Capture the cell that displays the provided text and extract its (X, Y) central coordinate. 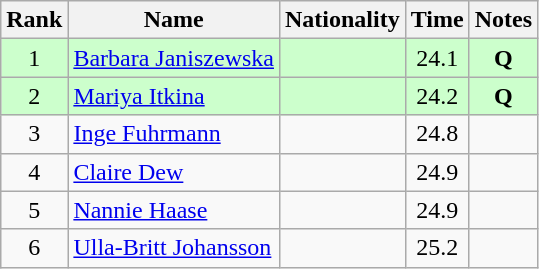
5 (34, 210)
1 (34, 58)
Inge Fuhrmann (174, 134)
24.2 (437, 96)
25.2 (437, 248)
Mariya Itkina (174, 96)
Claire Dew (174, 172)
4 (34, 172)
Nationality (342, 20)
6 (34, 248)
24.1 (437, 58)
24.8 (437, 134)
Notes (503, 20)
Nannie Haase (174, 210)
Rank (34, 20)
2 (34, 96)
3 (34, 134)
Barbara Janiszewska (174, 58)
Time (437, 20)
Name (174, 20)
Ulla-Britt Johansson (174, 248)
